Return (X, Y) of the center of cell containing provided text 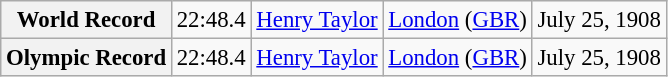
Olympic Record (86, 58)
World Record (86, 20)
